Provide the (X, Y) coordinate of the cell's center where the given text is located.  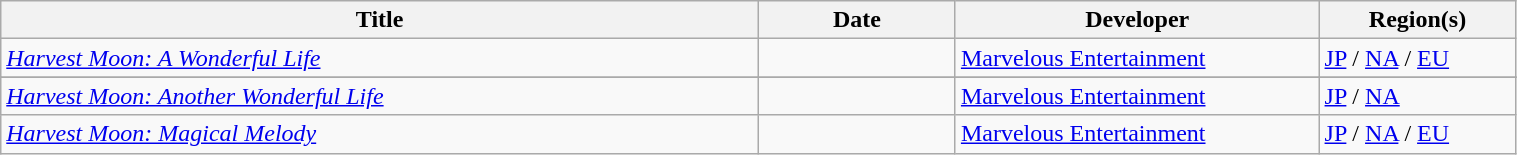
Region(s) (1418, 20)
Title (380, 20)
Harvest Moon: Another Wonderful Life (380, 96)
Harvest Moon: Magical Melody (380, 134)
Developer (1137, 20)
JP / NA (1418, 96)
Date (856, 20)
Harvest Moon: A Wonderful Life (380, 58)
